Scan for the cell matching the given text and deliver its (x, y) coordinate at center. 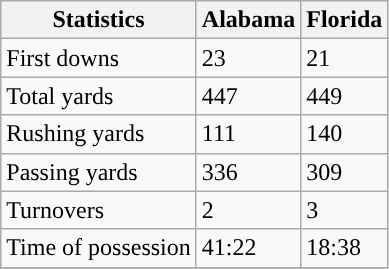
Alabama (248, 20)
First downs (99, 58)
23 (248, 58)
Turnovers (99, 210)
Total yards (99, 96)
18:38 (344, 248)
3 (344, 210)
21 (344, 58)
Statistics (99, 20)
Passing yards (99, 172)
Rushing yards (99, 134)
449 (344, 96)
336 (248, 172)
447 (248, 96)
Time of possession (99, 248)
111 (248, 134)
Florida (344, 20)
140 (344, 134)
2 (248, 210)
309 (344, 172)
41:22 (248, 248)
